For the text-containing cell, return its midpoint in [x, y] coordinate format. 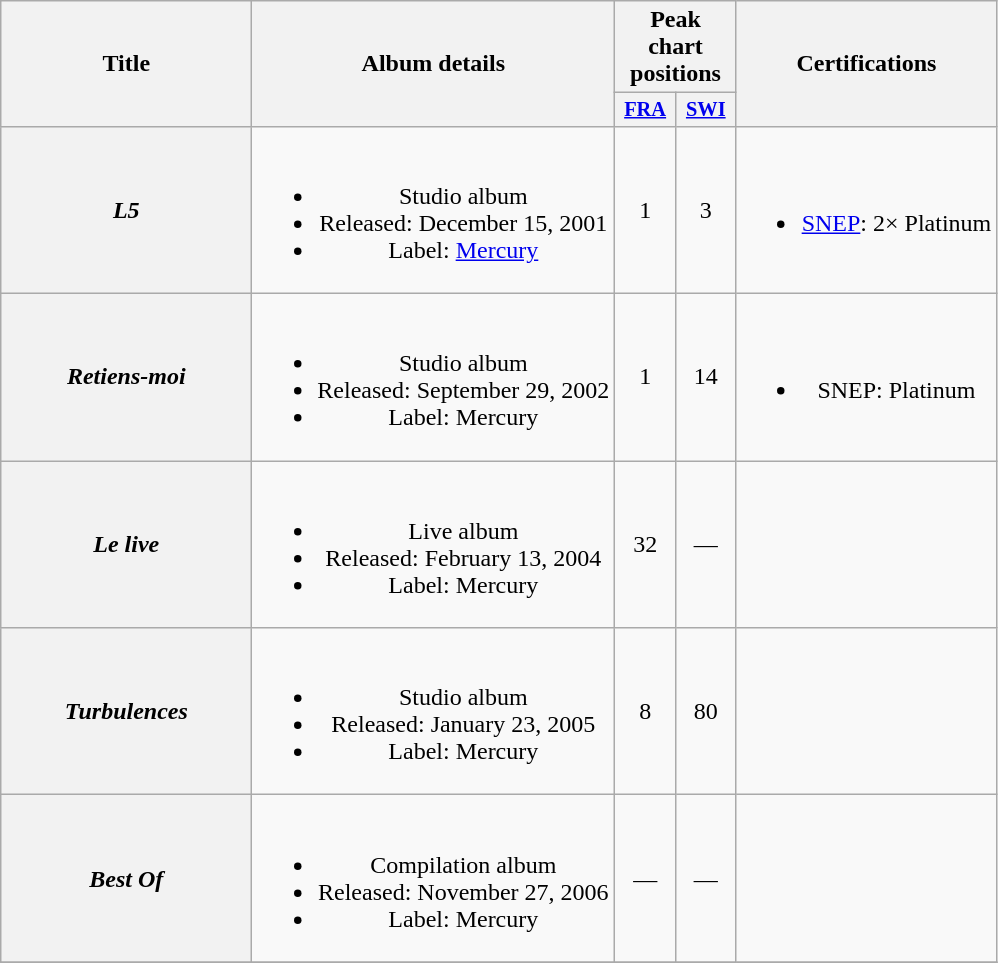
8 [646, 712]
14 [706, 378]
32 [646, 544]
Turbulences [126, 712]
FRA [646, 110]
Studio albumReleased: December 15, 2001Label: Mercury [434, 210]
Certifications [866, 64]
SNEP: Platinum [866, 378]
Album details [434, 64]
Studio albumReleased: September 29, 2002Label: Mercury [434, 378]
L5 [126, 210]
Peak chart positions [676, 47]
SNEP: 2× Platinum [866, 210]
Best Of [126, 878]
Title [126, 64]
Le live [126, 544]
80 [706, 712]
Retiens-moi [126, 378]
Compilation albumReleased: November 27, 2006Label: Mercury [434, 878]
3 [706, 210]
Studio albumReleased: January 23, 2005Label: Mercury [434, 712]
SWI [706, 110]
Live albumReleased: February 13, 2004Label: Mercury [434, 544]
